Capture the cell that displays the provided text and extract its (X, Y) central coordinate. 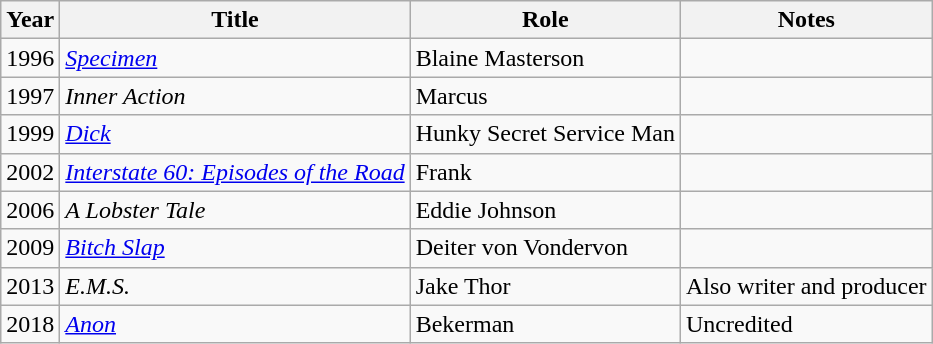
Eddie Johnson (545, 210)
Hunky Secret Service Man (545, 134)
2013 (30, 286)
1999 (30, 134)
2009 (30, 248)
Interstate 60: Episodes of the Road (235, 172)
Bekerman (545, 324)
Title (235, 20)
2006 (30, 210)
Inner Action (235, 96)
Deiter von Vondervon (545, 248)
E.M.S. (235, 286)
Year (30, 20)
Role (545, 20)
Jake Thor (545, 286)
Also writer and producer (806, 286)
A Lobster Tale (235, 210)
2002 (30, 172)
Blaine Masterson (545, 58)
1997 (30, 96)
Frank (545, 172)
Bitch Slap (235, 248)
Anon (235, 324)
Specimen (235, 58)
Uncredited (806, 324)
1996 (30, 58)
Dick (235, 134)
Notes (806, 20)
2018 (30, 324)
Marcus (545, 96)
